From the cell containing the given text, extract its center point as (X, Y) coordinate. 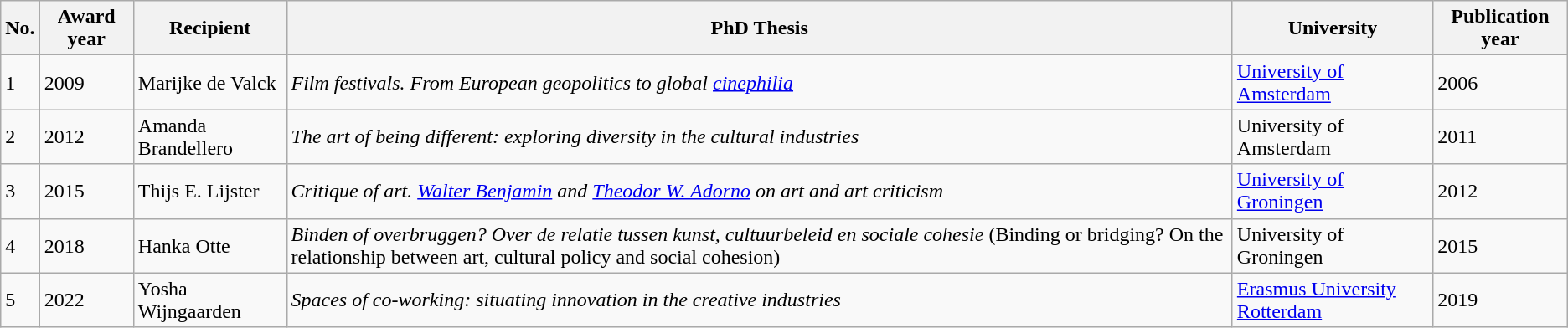
Erasmus University Rotterdam (1332, 300)
2022 (86, 300)
2011 (1501, 137)
5 (20, 300)
2006 (1501, 82)
Yosha Wijngaarden (209, 300)
No. (20, 28)
Thijs E. Lijster (209, 191)
1 (20, 82)
2 (20, 137)
2019 (1501, 300)
3 (20, 191)
Critique of art. Walter Benjamin and Theodor W. Adorno on art and art criticism (759, 191)
Spaces of co-working: situating innovation in the creative industries (759, 300)
Award year (86, 28)
Hanka Otte (209, 246)
2018 (86, 246)
Recipient (209, 28)
Amanda Brandellero (209, 137)
The art of being different: exploring diversity in the cultural industries (759, 137)
Publication year (1501, 28)
2009 (86, 82)
Marijke de Valck (209, 82)
University (1332, 28)
Film festivals. From European geopolitics to global cinephilia (759, 82)
4 (20, 246)
PhD Thesis (759, 28)
